For the text-containing cell, return its midpoint in [x, y] coordinate format. 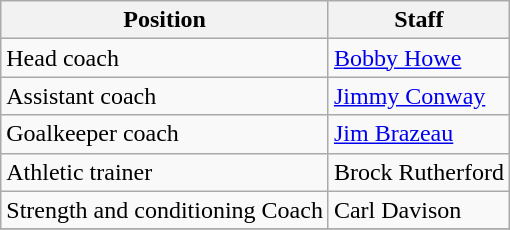
Goalkeeper coach [165, 134]
Carl Davison [418, 210]
Athletic trainer [165, 172]
Jimmy Conway [418, 96]
Strength and conditioning Coach [165, 210]
Position [165, 20]
Staff [418, 20]
Head coach [165, 58]
Assistant coach [165, 96]
Brock Rutherford [418, 172]
Jim Brazeau [418, 134]
Bobby Howe [418, 58]
